Determine the [X, Y] coordinate at the center of the cell enclosing the given text.  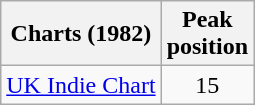
Charts (1982) [81, 34]
Peakposition [207, 34]
15 [207, 85]
UK Indie Chart [81, 85]
